Locate the cell with the specified text and output its [x, y] center coordinate. 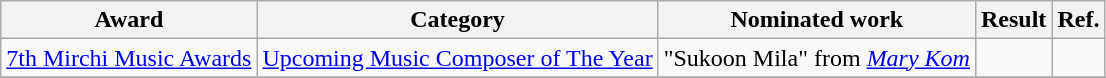
Category [458, 20]
Upcoming Music Composer of The Year [458, 58]
Nominated work [816, 20]
Result [1013, 20]
Award [129, 20]
7th Mirchi Music Awards [129, 58]
"Sukoon Mila" from Mary Kom [816, 58]
Ref. [1078, 20]
